Identify which cell holds the provided text, then report its [x, y] central coordinate. 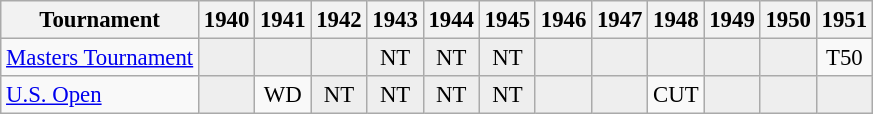
WD [283, 95]
T50 [844, 58]
Masters Tournament [100, 58]
1944 [451, 20]
U.S. Open [100, 95]
1945 [507, 20]
1951 [844, 20]
1941 [283, 20]
1943 [395, 20]
1946 [563, 20]
1948 [676, 20]
CUT [676, 95]
1949 [732, 20]
1950 [788, 20]
Tournament [100, 20]
1940 [227, 20]
1947 [620, 20]
1942 [339, 20]
